Output the (X, Y) coordinate of the center of the cell containing the given text.  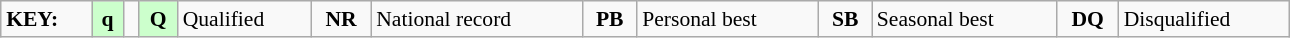
q (108, 19)
Qualified (244, 19)
Q (158, 19)
DQ (1088, 19)
National record (476, 19)
SB (846, 19)
Seasonal best (964, 19)
Disqualified (1204, 19)
Personal best (728, 19)
PB (610, 19)
NR (341, 19)
KEY: (46, 19)
